Locate the cell with the specified text and output its (x, y) center coordinate. 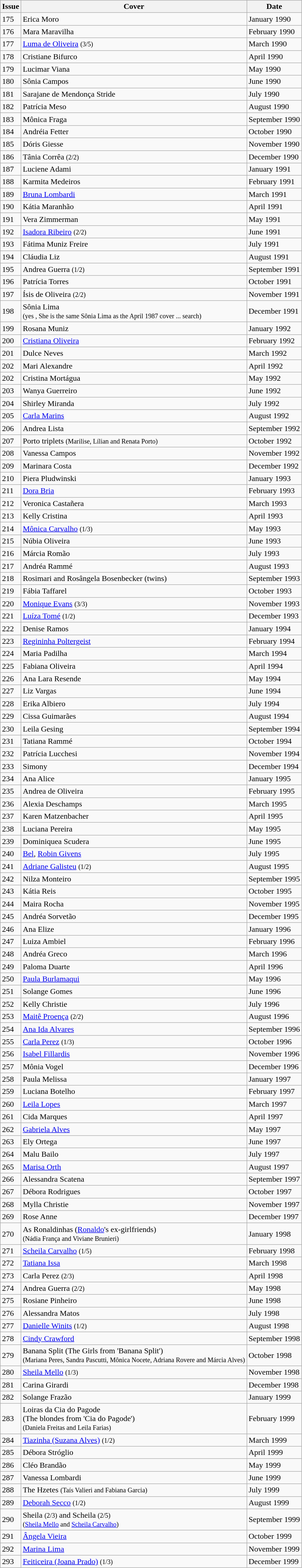
Maitê Proença (2/2) (134, 1017)
234 (11, 779)
September 1995 (274, 879)
Marinara Costa (134, 466)
Piera Pludwinski (134, 478)
January 1990 (274, 19)
231 (11, 741)
Márcia Romão (134, 553)
214 (11, 528)
Dulce Neves (134, 353)
July 1990 (274, 94)
Cover (134, 7)
March 1990 (274, 44)
Tânia Corrêa (2/2) (134, 157)
February 1995 (274, 791)
Cláudia Liz (134, 257)
October 1994 (274, 741)
Patrícia Torres (134, 282)
288 (11, 1490)
228 (11, 704)
Rosana Muniz (134, 328)
February 1991 (274, 182)
260 (11, 1104)
August 1998 (274, 1326)
Dora Bria (134, 491)
271 (11, 1251)
February 1992 (274, 341)
Andréa Greco (134, 954)
November 1995 (274, 904)
Cristina Mortágua (134, 378)
Erica Moro (134, 19)
Carla Perez (1/3) (134, 1042)
September 1996 (274, 1029)
208 (11, 453)
February 1990 (274, 32)
Sônia Campos (134, 82)
220 (11, 604)
Fabiana Oliveira (134, 666)
261 (11, 1117)
December 1996 (274, 1067)
269 (11, 1217)
Regininha Poltergeist (134, 641)
As Ronaldinhas (Ronaldo's ex-girlfriends)(Nádia França and Viviane Brunieri) (134, 1234)
197 (11, 294)
233 (11, 766)
Débora Stróglio (134, 1453)
Mara Maravilha (134, 32)
283 (11, 1419)
February 1993 (274, 491)
July 1992 (274, 403)
255 (11, 1042)
August 1992 (274, 416)
Leila Lopes (134, 1104)
May 1995 (274, 829)
279 (11, 1355)
254 (11, 1029)
Alessandra Matos (134, 1313)
264 (11, 1154)
November 1996 (274, 1054)
Malu Bailo (134, 1154)
Carina Girardi (134, 1385)
July 1998 (274, 1313)
Feiticeira (Joana Prado) (1/3) (134, 1561)
183 (11, 119)
Shirley Miranda (134, 403)
266 (11, 1179)
March 1993 (274, 503)
289 (11, 1503)
August 1999 (274, 1503)
209 (11, 466)
July 1991 (274, 244)
Fátima Muniz Freire (134, 244)
284 (11, 1440)
May 1990 (274, 69)
291 (11, 1536)
Karmita Medeiros (134, 182)
287 (11, 1478)
200 (11, 341)
Bruna Lombardi (134, 194)
273 (11, 1276)
June 1995 (274, 841)
June 1993 (274, 541)
236 (11, 804)
September 1999 (274, 1520)
Luíza Tomé (1/2) (134, 616)
Débora Rodrigues (134, 1192)
282 (11, 1397)
August 1993 (274, 566)
March 1992 (274, 353)
January 1998 (274, 1234)
July 1999 (274, 1490)
March 1991 (274, 194)
276 (11, 1313)
235 (11, 791)
178 (11, 57)
267 (11, 1192)
November 1990 (274, 144)
April 1994 (274, 666)
Porto triplets (Marilise, Lílian and Renata Porto) (134, 441)
185 (11, 144)
October 1999 (274, 1536)
Dóris Giesse (134, 144)
Patrícia Lucchesi (134, 754)
244 (11, 904)
237 (11, 816)
191 (11, 219)
243 (11, 891)
September 1998 (274, 1338)
December 1993 (274, 616)
239 (11, 841)
June 1991 (274, 232)
226 (11, 679)
240 (11, 854)
Denise Ramos (134, 629)
September 1994 (274, 729)
March 1996 (274, 954)
Maria Padilha (134, 654)
293 (11, 1561)
203 (11, 391)
June 1998 (274, 1301)
November 1991 (274, 294)
274 (11, 1288)
Kátia Reis (134, 891)
Rosiane Pinheiro (134, 1301)
June 1994 (274, 691)
May 1992 (274, 378)
Ana Ida Alvares (134, 1029)
Andréa Rammé (134, 566)
Vanessa Lombardi (134, 1478)
Isabel Fillardis (134, 1054)
225 (11, 666)
205 (11, 416)
June 1999 (274, 1478)
194 (11, 257)
253 (11, 1017)
January 1993 (274, 478)
Carla Marins (134, 416)
229 (11, 716)
292 (11, 1549)
Rose Anne (134, 1217)
190 (11, 207)
223 (11, 641)
April 1992 (274, 366)
June 1997 (274, 1142)
213 (11, 516)
November 1998 (274, 1372)
The Hzetes (Taís Valieri and Fabiana Garcia) (134, 1490)
207 (11, 441)
Ana Alice (134, 779)
Scheila Carvalho (1/5) (134, 1251)
May 1998 (274, 1288)
December 1997 (274, 1217)
Cissa Guimarães (134, 716)
Kelly Cristina (134, 516)
Dominiquea Scudera (134, 841)
February 1999 (274, 1419)
277 (11, 1326)
Andrea Lista (134, 428)
Date (274, 7)
July 1994 (274, 704)
180 (11, 82)
Bel, Robin Givens (134, 854)
189 (11, 194)
October 1992 (274, 441)
Adriane Galisteu (1/2) (134, 866)
186 (11, 157)
Mylla Christie (134, 1204)
204 (11, 403)
248 (11, 954)
Karen Matzenbacher (134, 816)
176 (11, 32)
206 (11, 428)
Banana Split (The Girls from 'Banana Split')(Mariana Peres, Sandra Pascutti, Mônica Nocete, Adriana Rovere and Márcia Alves) (134, 1355)
November 1999 (274, 1549)
Mônica Carvalho (1/3) (134, 528)
May 1997 (274, 1129)
April 1991 (274, 207)
November 1993 (274, 604)
March 1994 (274, 654)
September 1993 (274, 579)
May 1994 (274, 679)
238 (11, 829)
June 1990 (274, 82)
Issue (11, 7)
December 1994 (274, 766)
August 1991 (274, 257)
April 1997 (274, 1117)
Erika Albiero (134, 704)
Loiras da Cia do Pagode(The blondes from 'Cia do Pagode')(Daniela Freitas and Leila Farias) (134, 1419)
272 (11, 1263)
263 (11, 1142)
Simony (134, 766)
Ísis de Oliveira (2/2) (134, 294)
Carla Perez (2/3) (134, 1276)
Paula Burlamaqui (134, 979)
275 (11, 1301)
January 1991 (274, 169)
August 1990 (274, 107)
September 1997 (274, 1179)
February 1997 (274, 1092)
280 (11, 1372)
Alessandra Scatena (134, 1179)
Núbia Oliveira (134, 541)
Paloma Duarte (134, 966)
245 (11, 916)
181 (11, 94)
Tatiana Rammé (134, 741)
Solange Frazão (134, 1397)
July 1993 (274, 553)
Rosimari and Rosângela Bosenbecker (twins) (134, 579)
215 (11, 541)
May 1996 (274, 979)
February 1994 (274, 641)
Solange Gomes (134, 992)
210 (11, 478)
Isadora Ribeiro (2/2) (134, 232)
October 1997 (274, 1192)
March 1998 (274, 1263)
April 1998 (274, 1276)
219 (11, 591)
Mônia Vogel (134, 1067)
Andrea Guerra (1/2) (134, 269)
278 (11, 1338)
February 1998 (274, 1251)
Andrea Guerra (2/2) (134, 1288)
September 1992 (274, 428)
December 1995 (274, 916)
Cida Marques (134, 1117)
October 1998 (274, 1355)
227 (11, 691)
Luciana Botelho (134, 1092)
195 (11, 269)
217 (11, 566)
290 (11, 1520)
Monique Evans (3/3) (134, 604)
242 (11, 879)
262 (11, 1129)
December 1998 (274, 1385)
Sheila Mello (1/3) (134, 1372)
Luma de Oliveira (3/5) (134, 44)
224 (11, 654)
258 (11, 1079)
May 1999 (274, 1465)
268 (11, 1204)
216 (11, 553)
May 1991 (274, 219)
281 (11, 1385)
249 (11, 966)
257 (11, 1067)
April 1999 (274, 1453)
270 (11, 1234)
Vanessa Campos (134, 453)
June 1992 (274, 391)
December 1991 (274, 311)
259 (11, 1092)
Maira Rocha (134, 904)
Cristiana Oliveira (134, 341)
Gabriela Alves (134, 1129)
November 1994 (274, 754)
199 (11, 328)
Cléo Brandão (134, 1465)
286 (11, 1465)
April 1993 (274, 516)
Tiazinha (Suzana Alves) (1/2) (134, 1440)
October 1990 (274, 132)
Danielle Winits (1/2) (134, 1326)
218 (11, 579)
Luciene Adami (134, 169)
Ana Lara Resende (134, 679)
June 1996 (274, 992)
July 1997 (274, 1154)
211 (11, 491)
July 1995 (274, 854)
Ângela Vieira (134, 1536)
Sheila (2/3) and Scheila (2/5)(Sheila Mello and Scheila Carvalho) (134, 1520)
January 1997 (274, 1079)
Paula Melissa (134, 1079)
Marina Lima (134, 1549)
Marisa Orth (134, 1167)
Mari Alexandre (134, 366)
193 (11, 244)
September 1991 (274, 269)
196 (11, 282)
October 1991 (274, 282)
198 (11, 311)
Fábia Taffarel (134, 591)
201 (11, 353)
January 1996 (274, 929)
November 1997 (274, 1204)
Ana Elize (134, 929)
Kátia Maranhão (134, 207)
Patrícia Meso (134, 107)
Luiza Ambiel (134, 941)
July 1996 (274, 1004)
182 (11, 107)
March 1999 (274, 1440)
March 1997 (274, 1104)
Andréia Fetter (134, 132)
Lucimar Viana (134, 69)
246 (11, 929)
256 (11, 1054)
285 (11, 1453)
251 (11, 992)
December 1999 (274, 1561)
February 1996 (274, 941)
212 (11, 503)
265 (11, 1167)
222 (11, 629)
184 (11, 132)
Sarajane de Mendonça Stride (134, 94)
Cindy Crawford (134, 1338)
250 (11, 979)
Ely Ortega (134, 1142)
Veronica Castañera (134, 503)
232 (11, 754)
October 1995 (274, 891)
Vera Zimmerman (134, 219)
175 (11, 19)
Deborah Secco (1/2) (134, 1503)
October 1996 (274, 1042)
187 (11, 169)
August 1997 (274, 1167)
March 1995 (274, 804)
April 1995 (274, 816)
September 1990 (274, 119)
179 (11, 69)
177 (11, 44)
Alexia Deschamps (134, 804)
May 1993 (274, 528)
Luciana Pereira (134, 829)
230 (11, 729)
241 (11, 866)
Tatiana Issa (134, 1263)
252 (11, 1004)
Andrea de Oliveira (134, 791)
Mônica Fraga (134, 119)
October 1993 (274, 591)
December 1990 (274, 157)
April 1996 (274, 966)
Sônia Lima(yes , She is the same Sônia Lima as the April 1987 cover ... search) (134, 311)
192 (11, 232)
August 1994 (274, 716)
December 1992 (274, 466)
221 (11, 616)
January 1994 (274, 629)
Liz Vargas (134, 691)
January 1992 (274, 328)
Wanya Guerreiro (134, 391)
247 (11, 941)
Nilza Monteiro (134, 879)
Kelly Christie (134, 1004)
November 1992 (274, 453)
188 (11, 182)
January 1999 (274, 1397)
April 1990 (274, 57)
August 1996 (274, 1017)
January 1995 (274, 779)
Leila Gesing (134, 729)
August 1995 (274, 866)
Andréa Sorvetão (134, 916)
Cristiane Bifurco (134, 57)
